Extract the [X, Y] coordinate from the center of the cell holding the provided text.  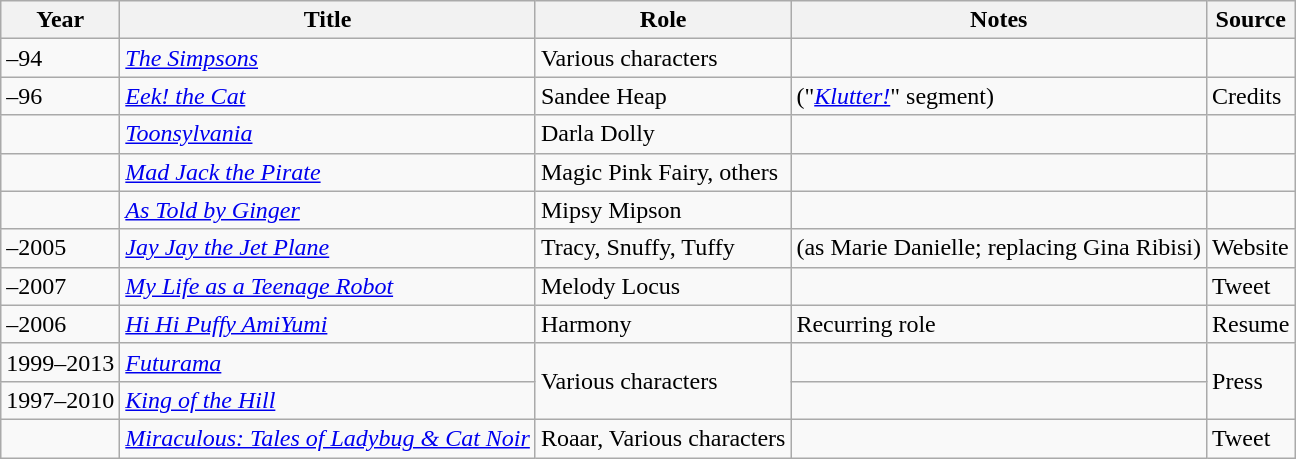
Press [1251, 381]
Source [1251, 20]
("Klutter!" segment) [999, 96]
Notes [999, 20]
Eek! the Cat [328, 96]
–96 [60, 96]
Title [328, 20]
Melody Locus [663, 286]
Darla Dolly [663, 134]
Futurama [328, 362]
Sandee Heap [663, 96]
Mipsy Mipson [663, 210]
Magic Pink Fairy, others [663, 172]
(as Marie Danielle; replacing Gina Ribisi) [999, 248]
Tracy, Snuffy, Tuffy [663, 248]
Website [1251, 248]
Credits [1251, 96]
Harmony [663, 324]
1997–2010 [60, 400]
Hi Hi Puffy AmiYumi [328, 324]
Miraculous: Tales of Ladybug & Cat Noir [328, 438]
Jay Jay the Jet Plane [328, 248]
Roaar, Various characters [663, 438]
Role [663, 20]
Recurring role [999, 324]
–2006 [60, 324]
–2007 [60, 286]
Resume [1251, 324]
–2005 [60, 248]
The Simpsons [328, 58]
Toonsylvania [328, 134]
1999–2013 [60, 362]
Mad Jack the Pirate [328, 172]
Year [60, 20]
My Life as a Teenage Robot [328, 286]
King of the Hill [328, 400]
As Told by Ginger [328, 210]
–94 [60, 58]
